Identify which cell holds the provided text, then report its (x, y) central coordinate. 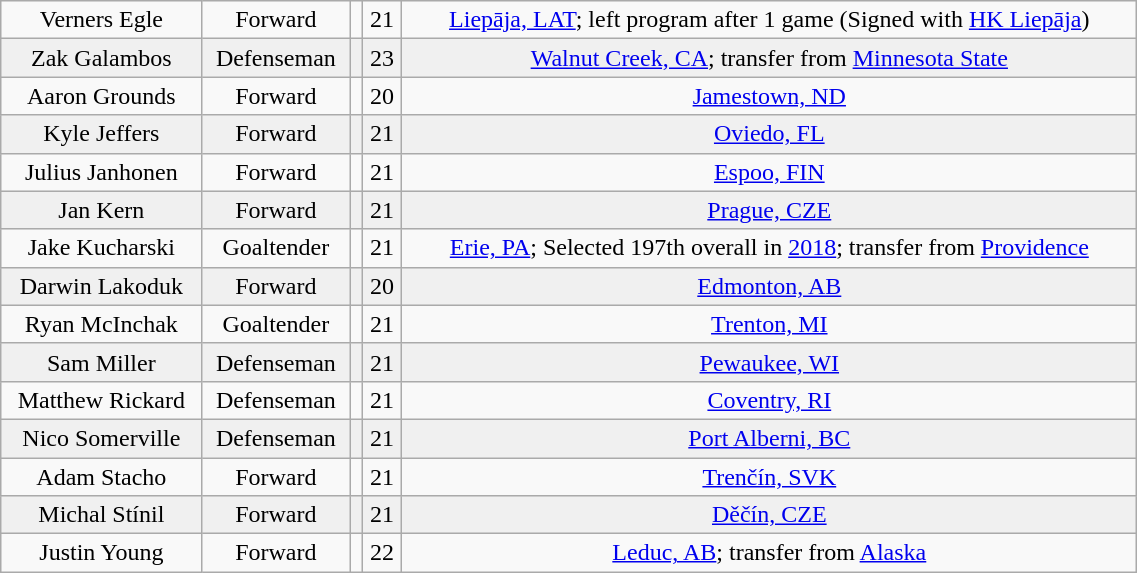
Matthew Rickard (102, 400)
Nico Somerville (102, 438)
Oviedo, FL (770, 134)
Espoo, FIN (770, 172)
Leduc, AB; transfer from Alaska (770, 553)
Zak Galambos (102, 58)
Port Alberni, BC (770, 438)
Adam Stacho (102, 477)
Jan Kern (102, 210)
Pewaukee, WI (770, 362)
Walnut Creek, CA; transfer from Minnesota State (770, 58)
Verners Egle (102, 20)
Ryan McInchak (102, 324)
Sam Miller (102, 362)
Jamestown, ND (770, 96)
Liepāja, LAT; left program after 1 game (Signed with HK Liepāja) (770, 20)
Prague, CZE (770, 210)
Trenčín, SVK (770, 477)
Děčín, CZE (770, 515)
Aaron Grounds (102, 96)
Coventry, RI (770, 400)
Kyle Jeffers (102, 134)
Erie, PA; Selected 197th overall in 2018; transfer from Providence (770, 248)
Justin Young (102, 553)
Michal Stínil (102, 515)
Edmonton, AB (770, 286)
23 (382, 58)
Darwin Lakoduk (102, 286)
Trenton, MI (770, 324)
Jake Kucharski (102, 248)
Julius Janhonen (102, 172)
22 (382, 553)
